Scan for the cell matching the given text and deliver its [x, y] coordinate at center. 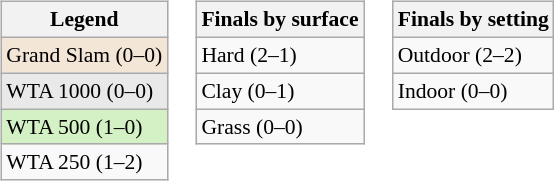
WTA 250 (1–2) [84, 162]
Grass (0–0) [280, 127]
WTA 500 (1–0) [84, 127]
Finals by setting [474, 20]
Finals by surface [280, 20]
Clay (0–1) [280, 91]
Legend [84, 20]
Grand Slam (0–0) [84, 55]
Indoor (0–0) [474, 91]
Hard (2–1) [280, 55]
Outdoor (2–2) [474, 55]
WTA 1000 (0–0) [84, 91]
